From the cell containing the given text, extract its center point as [X, Y] coordinate. 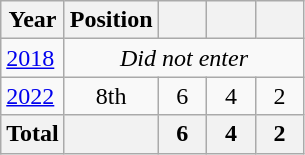
Position [111, 20]
2018 [33, 58]
8th [111, 96]
Year [33, 20]
Did not enter [184, 58]
Total [33, 134]
2022 [33, 96]
